From the cell containing the given text, extract its center point as [X, Y] coordinate. 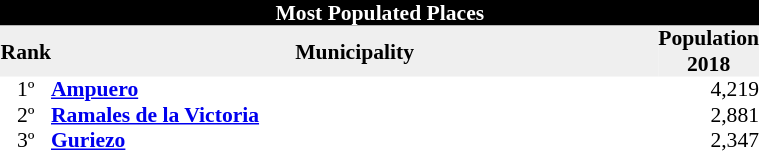
4,219 [708, 89]
Municipality [354, 52]
Ampuero [354, 89]
Ramales de la Victoria [354, 115]
Population 2018 [708, 52]
2,881 [708, 115]
Most Populated Places [380, 13]
Rank [26, 52]
1º [26, 89]
2º [26, 115]
